Search for the cell housing the specified text and yield its (x, y) center coordinate. 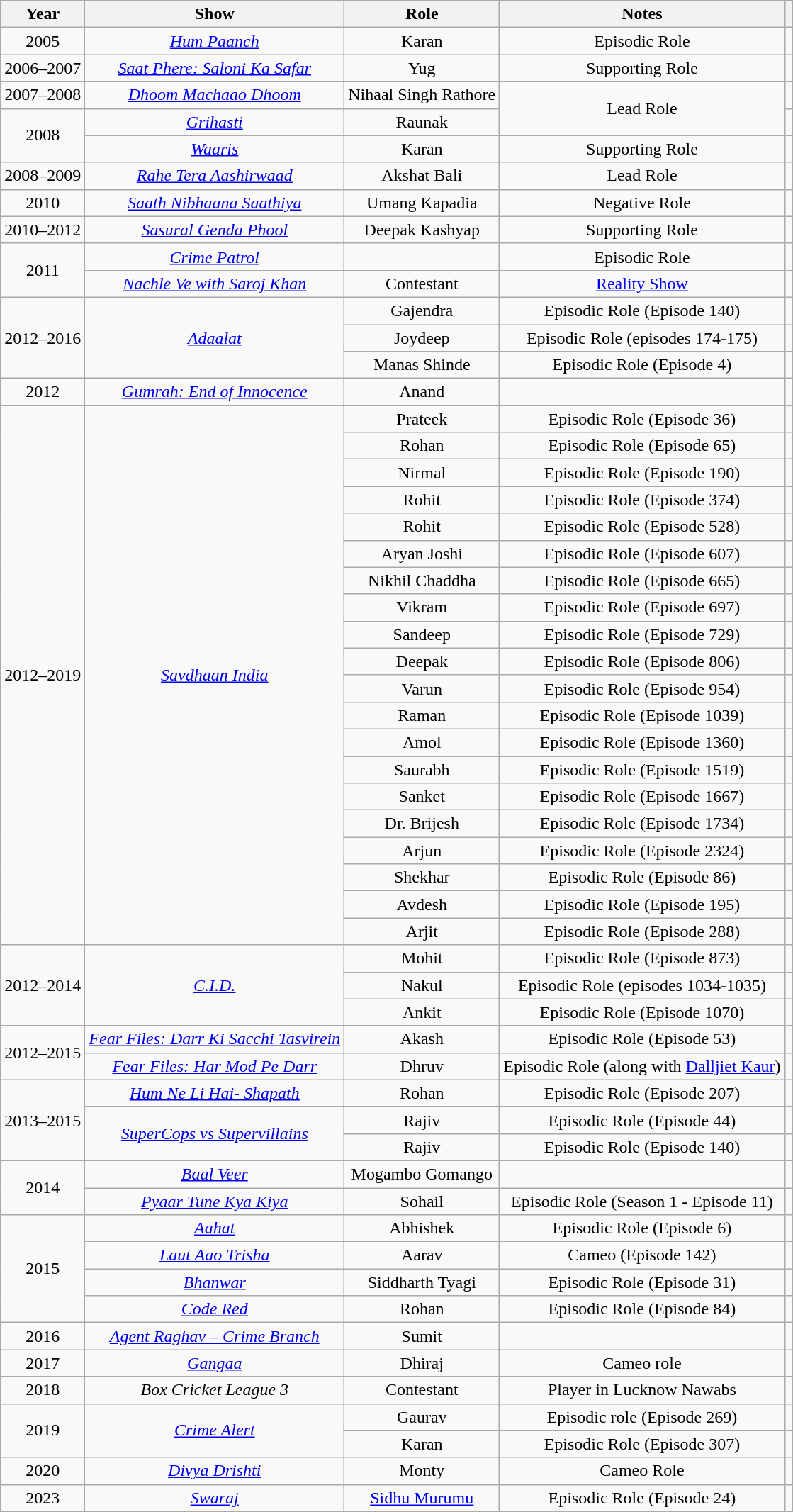
2019 (43, 1430)
Joydeep (422, 338)
Gaurav (422, 1417)
Nakul (422, 985)
Grihasti (215, 122)
2017 (43, 1363)
Episodic Role (Episode 374) (642, 500)
Sasural Genda Phool (215, 230)
Varun (422, 688)
Dr. Brijesh (422, 824)
Manas Shinde (422, 365)
Arjit (422, 931)
Yug (422, 68)
Avdesh (422, 905)
Raman (422, 715)
Umang Kapadia (422, 203)
Episodic Role (Episode 665) (642, 581)
2013–2015 (43, 1120)
Nikhil Chaddha (422, 581)
Siddharth Tyagi (422, 1282)
Crime Alert (215, 1430)
2008 (43, 135)
2007–2008 (43, 95)
Episodic Role (Episode 6) (642, 1228)
Year (43, 14)
2012–2014 (43, 985)
Vikram (422, 607)
2012–2015 (43, 1053)
Mogambo Gomango (422, 1174)
2006–2007 (43, 68)
Adaalat (215, 337)
Player in Lucknow Nawabs (642, 1390)
Saat Phere: Saloni Ka Safar (215, 68)
Episodic Role (Episode 86) (642, 878)
Episodic Role (Episode 44) (642, 1120)
Episodic Role (Episode 873) (642, 958)
Cameo role (642, 1363)
Episodic Role (Season 1 - Episode 11) (642, 1202)
Saurabh (422, 769)
Episodic Role (Episode 1734) (642, 824)
Arjun (422, 851)
Reality Show (642, 284)
Sohail (422, 1202)
SuperCops vs Supervillains (215, 1133)
Episodic Role (Episode 1039) (642, 715)
Notes (642, 14)
Agent Raghav – Crime Branch (215, 1336)
Episodic Role (Episode 36) (642, 419)
Episodic Role (Episode 1519) (642, 769)
Episodic Role (Episode 2324) (642, 851)
Episodic Role (Episode 288) (642, 931)
Episodic Role (Episode 24) (642, 1498)
Episodic Role (along with Dalljiet Kaur) (642, 1066)
Shekhar (422, 878)
Episodic Role (Episode 4) (642, 365)
Hum Paanch (215, 41)
C.I.D. (215, 985)
Deepak (422, 661)
Sandeep (422, 634)
Amol (422, 742)
Sanket (422, 797)
Nirmal (422, 473)
Saath Nibhaana Saathiya (215, 203)
Sumit (422, 1336)
Bhanwar (215, 1282)
Cameo (Episode 142) (642, 1255)
Episodic Role (Episode 207) (642, 1093)
Episodic Role (Episode 53) (642, 1039)
Monty (422, 1471)
Crime Patrol (215, 257)
2023 (43, 1498)
Role (422, 14)
Waaris (215, 149)
Deepak Kashyap (422, 230)
2010–2012 (43, 230)
Raunak (422, 122)
2012–2019 (43, 675)
Episodic Role (episodes 1034-1035) (642, 985)
Episodic Role (Episode 528) (642, 527)
Gangaa (215, 1363)
Code Red (215, 1309)
Episodic Role (Episode 697) (642, 607)
Anand (422, 392)
Gajendra (422, 310)
Divya Drishti (215, 1471)
Episodic Role (Episode 307) (642, 1444)
2015 (43, 1269)
Akash (422, 1039)
Gumrah: End of Innocence (215, 392)
Episodic Role (Episode 1360) (642, 742)
2012–2016 (43, 337)
Baal Veer (215, 1174)
Akshat Bali (422, 176)
Box Cricket League 3 (215, 1390)
Aryan Joshi (422, 554)
Mohit (422, 958)
Pyaar Tune Kya Kiya (215, 1202)
Prateek (422, 419)
Episodic Role (Episode 31) (642, 1282)
2016 (43, 1336)
Episodic Role (Episode 607) (642, 554)
Episodic Role (episodes 174-175) (642, 338)
Episodic Role (Episode 190) (642, 473)
Episodic Role (Episode 954) (642, 688)
Ankit (422, 1012)
2005 (43, 41)
Swaraj (215, 1498)
Episodic Role (Episode 1070) (642, 1012)
Episodic Role (Episode 195) (642, 905)
2010 (43, 203)
Savdhaan India (215, 675)
2012 (43, 392)
Nachle Ve with Saroj Khan (215, 284)
Fear Files: Har Mod Pe Darr (215, 1066)
2020 (43, 1471)
Dhoom Machaao Dhoom (215, 95)
Sidhu Murumu (422, 1498)
Nihaal Singh Rathore (422, 95)
Dhruv (422, 1066)
Episodic Role (Episode 806) (642, 661)
Cameo Role (642, 1471)
2011 (43, 270)
Episodic role (Episode 269) (642, 1417)
Dhiraj (422, 1363)
Abhishek (422, 1228)
2014 (43, 1187)
Negative Role (642, 203)
2018 (43, 1390)
Aahat (215, 1228)
Episodic Role (Episode 65) (642, 446)
Hum Ne Li Hai- Shapath (215, 1093)
Episodic Role (Episode 729) (642, 634)
Rahe Tera Aashirwaad (215, 176)
Aarav (422, 1255)
Episodic Role (Episode 1667) (642, 797)
2008–2009 (43, 176)
Episodic Role (Episode 84) (642, 1309)
Laut Aao Trisha (215, 1255)
Fear Files: Darr Ki Sacchi Tasvirein (215, 1039)
Show (215, 14)
